For the text-containing cell, return its midpoint in [x, y] coordinate format. 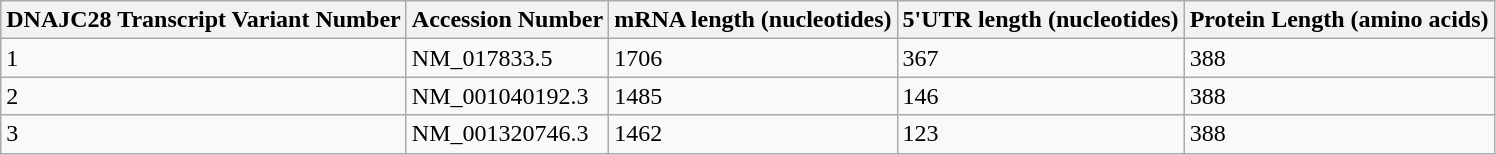
Protein Length (amino acids) [1339, 20]
Accession Number [507, 20]
NM_017833.5 [507, 58]
123 [1040, 134]
367 [1040, 58]
1706 [753, 58]
NM_001040192.3 [507, 96]
DNAJC28 Transcript Variant Number [204, 20]
1 [204, 58]
146 [1040, 96]
1462 [753, 134]
2 [204, 96]
1485 [753, 96]
mRNA length (nucleotides) [753, 20]
3 [204, 134]
5'UTR length (nucleotides) [1040, 20]
NM_001320746.3 [507, 134]
